Return the (x, y) coordinate for the center point of the cell that contains the specified text.  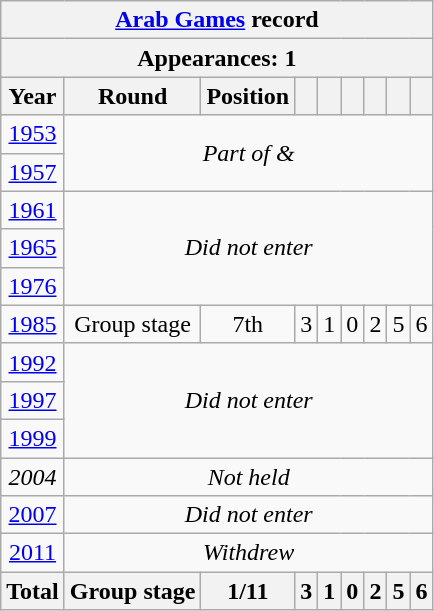
2007 (33, 515)
Part of & (248, 153)
Appearances: 1 (217, 58)
1957 (33, 172)
Withdrew (248, 553)
Round (132, 96)
7th (248, 324)
1997 (33, 400)
1961 (33, 210)
1965 (33, 248)
1953 (33, 134)
1999 (33, 438)
1976 (33, 286)
2011 (33, 553)
Total (33, 591)
Arab Games record (217, 20)
2004 (33, 477)
Not held (248, 477)
Position (248, 96)
1992 (33, 362)
1/11 (248, 591)
Year (33, 96)
1985 (33, 324)
